Identify which cell holds the provided text, then report its (x, y) central coordinate. 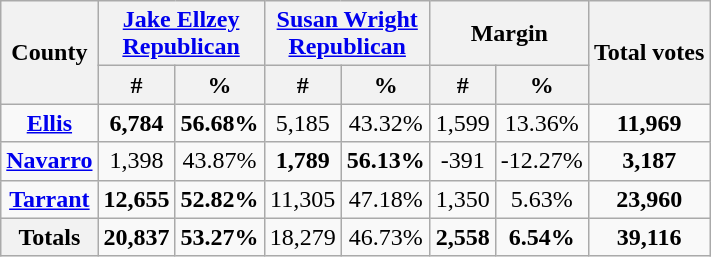
56.13% (386, 161)
5.63% (542, 199)
39,116 (649, 237)
23,960 (649, 199)
Jake EllzeyRepublican (181, 34)
43.87% (220, 161)
11,305 (302, 199)
Margin (509, 34)
Tarrant (50, 199)
Navarro (50, 161)
18,279 (302, 237)
6,784 (136, 123)
53.27% (220, 237)
-12.27% (542, 161)
6.54% (542, 237)
47.18% (386, 199)
1,789 (302, 161)
52.82% (220, 199)
Ellis (50, 123)
11,969 (649, 123)
56.68% (220, 123)
43.32% (386, 123)
Susan WrightRepublican (347, 34)
12,655 (136, 199)
3,187 (649, 161)
5,185 (302, 123)
46.73% (386, 237)
Total votes (649, 52)
County (50, 52)
2,558 (462, 237)
1,350 (462, 199)
1,599 (462, 123)
20,837 (136, 237)
1,398 (136, 161)
13.36% (542, 123)
Totals (50, 237)
-391 (462, 161)
